Identify which cell holds the provided text, then report its (x, y) central coordinate. 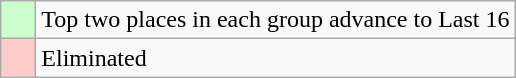
Eliminated (276, 58)
Top two places in each group advance to Last 16 (276, 20)
